Find where the given text appears and provide that cell's center as [x, y] coordinate. 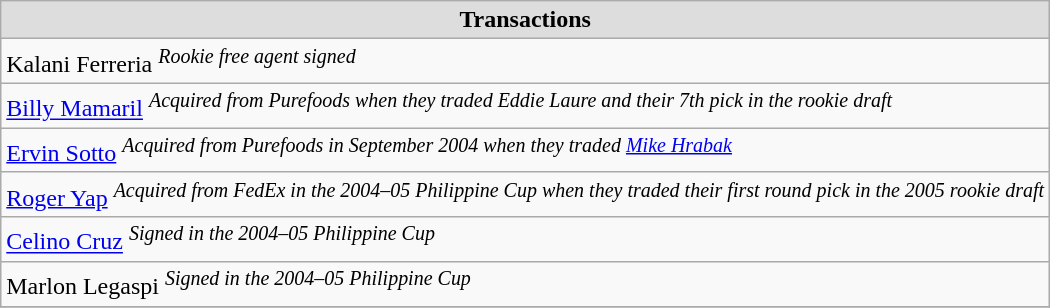
Billy Mamaril Acquired from Purefoods when they traded Eddie Laure and their 7th pick in the rookie draft [526, 106]
Roger Yap Acquired from FedEx in the 2004–05 Philippine Cup when they traded their first round pick in the 2005 rookie draft [526, 194]
Ervin Sotto Acquired from Purefoods in September 2004 when they traded Mike Hrabak [526, 150]
Marlon Legaspi Signed in the 2004–05 Philippine Cup [526, 284]
Transactions [526, 20]
Celino Cruz Signed in the 2004–05 Philippine Cup [526, 240]
Kalani Ferreria Rookie free agent signed [526, 62]
